Output the (x, y) coordinate of the center of the cell containing the given text.  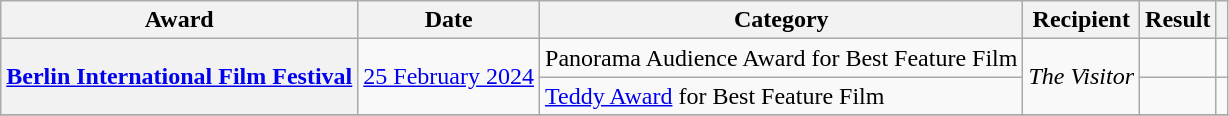
Award (180, 20)
Recipient (1082, 20)
Result (1178, 20)
Berlin International Film Festival (180, 77)
Category (782, 20)
The Visitor (1082, 77)
Teddy Award for Best Feature Film (782, 96)
Panorama Audience Award for Best Feature Film (782, 58)
Date (449, 20)
25 February 2024 (449, 77)
